Provide the (x, y) coordinate of the cell's center where the given text is located.  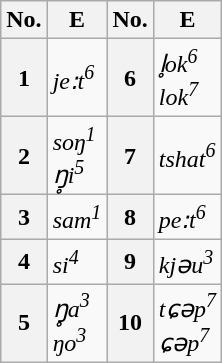
soŋ1ŋ̥i5 (77, 156)
l̥ok6lok7 (187, 78)
tɕəp7ɕəp7 (187, 323)
10 (130, 323)
9 (130, 262)
je꞉t6 (77, 78)
si4 (77, 262)
8 (130, 218)
3 (24, 218)
1 (24, 78)
sam1 (77, 218)
tshat6 (187, 156)
5 (24, 323)
kjəu3 (187, 262)
2 (24, 156)
pe꞉t6 (187, 218)
7 (130, 156)
4 (24, 262)
6 (130, 78)
ŋ̥a3ŋo3 (77, 323)
